Provide the (X, Y) coordinate of the cell's center where the given text is located.  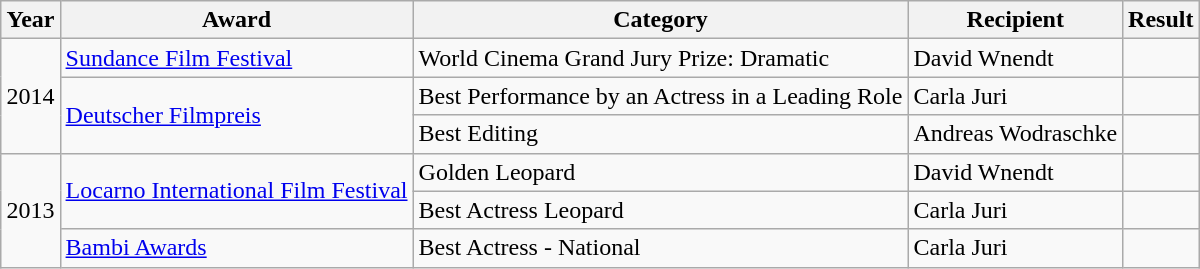
Locarno International Film Festival (236, 191)
Best Editing (660, 134)
Sundance Film Festival (236, 58)
Golden Leopard (660, 172)
Award (236, 20)
2014 (30, 96)
World Cinema Grand Jury Prize: Dramatic (660, 58)
Best Performance by an Actress in a Leading Role (660, 96)
Recipient (1016, 20)
Best Actress - National (660, 248)
Category (660, 20)
2013 (30, 210)
Bambi Awards (236, 248)
Deutscher Filmpreis (236, 115)
Result (1161, 20)
Year (30, 20)
Best Actress Leopard (660, 210)
Andreas Wodraschke (1016, 134)
